Search for the cell housing the specified text and yield its [X, Y] center coordinate. 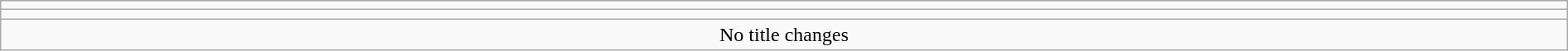
No title changes [784, 35]
